Locate the cell with the specified text and output its [x, y] center coordinate. 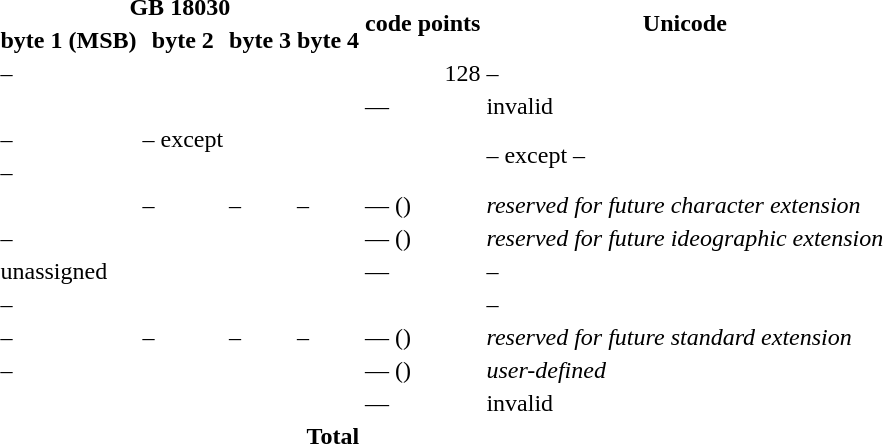
128 [423, 73]
byte 3 [260, 40]
byte 4 [328, 40]
– except [183, 139]
byte 2 [183, 40]
